Extract the (x, y) coordinate from the center of the cell holding the provided text.  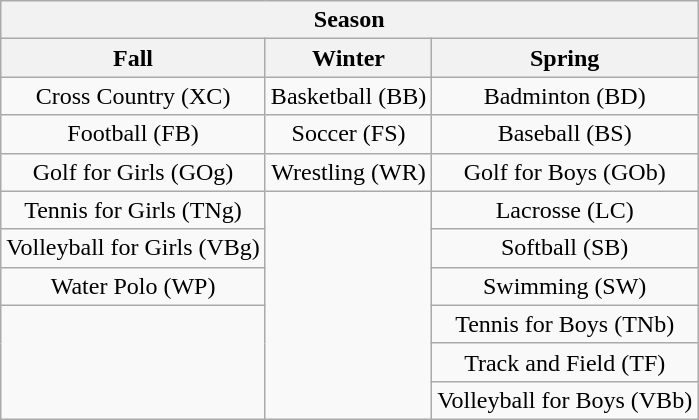
Winter (348, 58)
Softball (SB) (565, 248)
Lacrosse (LC) (565, 210)
Fall (134, 58)
Golf for Boys (GOb) (565, 172)
Tennis for Girls (TNg) (134, 210)
Football (FB) (134, 134)
Season (350, 20)
Water Polo (WP) (134, 286)
Track and Field (TF) (565, 362)
Spring (565, 58)
Golf for Girls (GOg) (134, 172)
Basketball (BB) (348, 96)
Wrestling (WR) (348, 172)
Badminton (BD) (565, 96)
Tennis for Boys (TNb) (565, 324)
Baseball (BS) (565, 134)
Swimming (SW) (565, 286)
Volleyball for Girls (VBg) (134, 248)
Soccer (FS) (348, 134)
Cross Country (XC) (134, 96)
Volleyball for Boys (VBb) (565, 400)
